Scan for the cell matching the given text and deliver its [X, Y] coordinate at center. 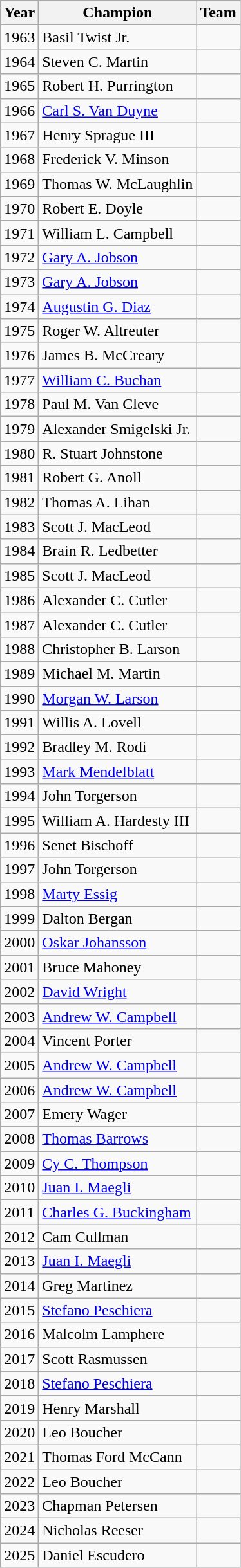
Robert H. Purrington [117, 86]
1970 [19, 208]
1980 [19, 453]
2007 [19, 1115]
Morgan W. Larson [117, 698]
2015 [19, 1310]
Vincent Porter [117, 1041]
2012 [19, 1237]
1971 [19, 233]
Champion [117, 13]
Daniel Escudero [117, 1555]
2022 [19, 1481]
1997 [19, 870]
Malcolm Lamphere [117, 1335]
Greg Martinez [117, 1286]
Henry Marshall [117, 1408]
Chapman Petersen [117, 1506]
2013 [19, 1261]
Steven C. Martin [117, 62]
2020 [19, 1432]
1995 [19, 821]
Henry Sprague III [117, 135]
2021 [19, 1457]
Augustin G. Diaz [117, 307]
2016 [19, 1335]
Robert G. Anoll [117, 478]
1963 [19, 37]
1993 [19, 772]
Bradley M. Rodi [117, 747]
2025 [19, 1555]
Paul M. Van Cleve [117, 405]
2000 [19, 943]
Michael M. Martin [117, 673]
Dalton Bergan [117, 918]
1968 [19, 160]
1977 [19, 380]
Thomas W. McLaughlin [117, 184]
2011 [19, 1212]
Scott Rasmussen [117, 1359]
2004 [19, 1041]
R. Stuart Johnstone [117, 453]
Willis A. Lovell [117, 723]
Bruce Mahoney [117, 967]
1983 [19, 527]
2010 [19, 1188]
1982 [19, 502]
1967 [19, 135]
Emery Wager [117, 1115]
Cy C. Thompson [117, 1163]
1969 [19, 184]
1986 [19, 600]
William C. Buchan [117, 380]
1981 [19, 478]
Mark Mendelblatt [117, 772]
Senet Bischoff [117, 845]
1972 [19, 257]
2005 [19, 1065]
2001 [19, 967]
1978 [19, 405]
Oskar Johansson [117, 943]
Christopher B. Larson [117, 649]
1974 [19, 307]
2006 [19, 1090]
Thomas A. Lihan [117, 502]
1996 [19, 845]
Marty Essig [117, 894]
Roger W. Altreuter [117, 331]
1987 [19, 624]
1994 [19, 796]
Team [218, 13]
2003 [19, 1016]
William L. Campbell [117, 233]
1989 [19, 673]
Cam Cullman [117, 1237]
Basil Twist Jr. [117, 37]
1990 [19, 698]
Thomas Ford McCann [117, 1457]
2017 [19, 1359]
1991 [19, 723]
2009 [19, 1163]
1976 [19, 356]
1975 [19, 331]
Robert E. Doyle [117, 208]
2008 [19, 1139]
James B. McCreary [117, 356]
2023 [19, 1506]
1998 [19, 894]
1984 [19, 551]
2024 [19, 1531]
Brain R. Ledbetter [117, 551]
1988 [19, 649]
2018 [19, 1383]
1966 [19, 111]
Alexander Smigelski Jr. [117, 429]
1964 [19, 62]
Nicholas Reeser [117, 1531]
1985 [19, 576]
1973 [19, 282]
David Wright [117, 992]
1999 [19, 918]
1979 [19, 429]
1965 [19, 86]
Charles G. Buckingham [117, 1212]
1992 [19, 747]
Thomas Barrows [117, 1139]
Frederick V. Minson [117, 160]
2002 [19, 992]
Year [19, 13]
Carl S. Van Duyne [117, 111]
2014 [19, 1286]
2019 [19, 1408]
William A. Hardesty III [117, 821]
